Pinpoint the cell where the given text exists, returning its [x, y] midpoint coordinate. 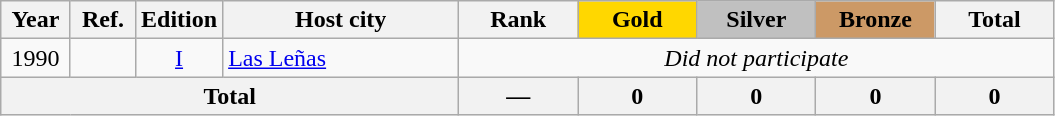
Ref. [102, 20]
Did not participate [756, 58]
Rank [518, 20]
Host city [341, 20]
— [518, 96]
Silver [756, 20]
Bronze [876, 20]
Edition [180, 20]
Las Leñas [341, 58]
Year [36, 20]
1990 [36, 58]
Gold [638, 20]
I [180, 58]
